From the cell containing the given text, extract its center point as (X, Y) coordinate. 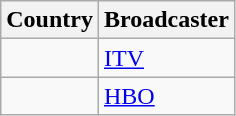
HBO (166, 96)
ITV (166, 58)
Country (50, 20)
Broadcaster (166, 20)
